Detect which cell encompasses the target text, then output its [x, y] center coordinate. 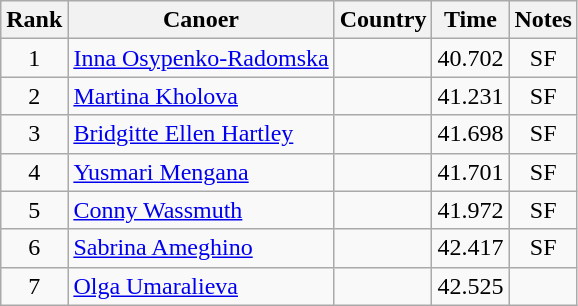
1 [34, 58]
Notes [543, 20]
41.698 [470, 134]
Country [383, 20]
Conny Wassmuth [201, 210]
41.701 [470, 172]
6 [34, 248]
Bridgitte Ellen Hartley [201, 134]
2 [34, 96]
Olga Umaralieva [201, 286]
Sabrina Ameghino [201, 248]
Time [470, 20]
41.972 [470, 210]
40.702 [470, 58]
41.231 [470, 96]
Canoer [201, 20]
42.525 [470, 286]
5 [34, 210]
4 [34, 172]
Martina Kholova [201, 96]
7 [34, 286]
3 [34, 134]
42.417 [470, 248]
Rank [34, 20]
Inna Osypenko-Radomska [201, 58]
Yusmari Mengana [201, 172]
